Extract the (X, Y) coordinate from the center of the cell holding the provided text.  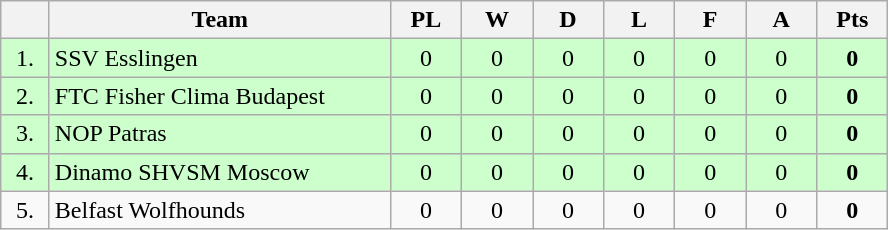
D (568, 20)
L (640, 20)
1. (26, 58)
PL (426, 20)
FTC Fisher Clima Budapest (220, 96)
3. (26, 134)
Team (220, 20)
Dinamo SHVSM Moscow (220, 172)
Pts (852, 20)
F (710, 20)
2. (26, 96)
NOP Patras (220, 134)
A (782, 20)
5. (26, 210)
Belfast Wolfhounds (220, 210)
4. (26, 172)
SSV Esslingen (220, 58)
W (496, 20)
